Detect which cell encompasses the target text, then output its (x, y) center coordinate. 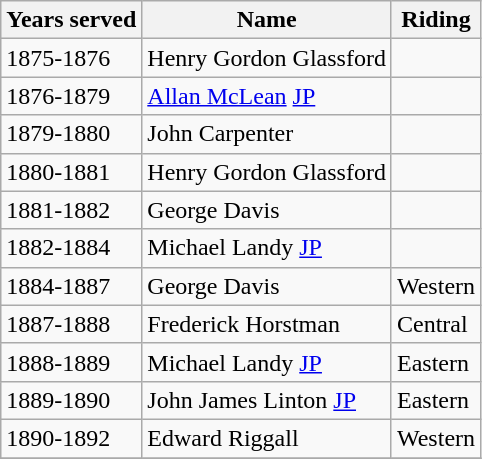
1888-1889 (72, 362)
1890-1892 (72, 438)
Frederick Horstman (267, 324)
1881-1882 (72, 210)
Allan McLean JP (267, 96)
Edward Riggall (267, 438)
1875-1876 (72, 58)
1887-1888 (72, 324)
1884-1887 (72, 286)
Riding (436, 20)
Name (267, 20)
1882-1884 (72, 248)
1876-1879 (72, 96)
Central (436, 324)
1889-1890 (72, 400)
1879-1880 (72, 134)
Years served (72, 20)
John Carpenter (267, 134)
John James Linton JP (267, 400)
1880-1881 (72, 172)
